Identify which cell holds the provided text, then report its (x, y) central coordinate. 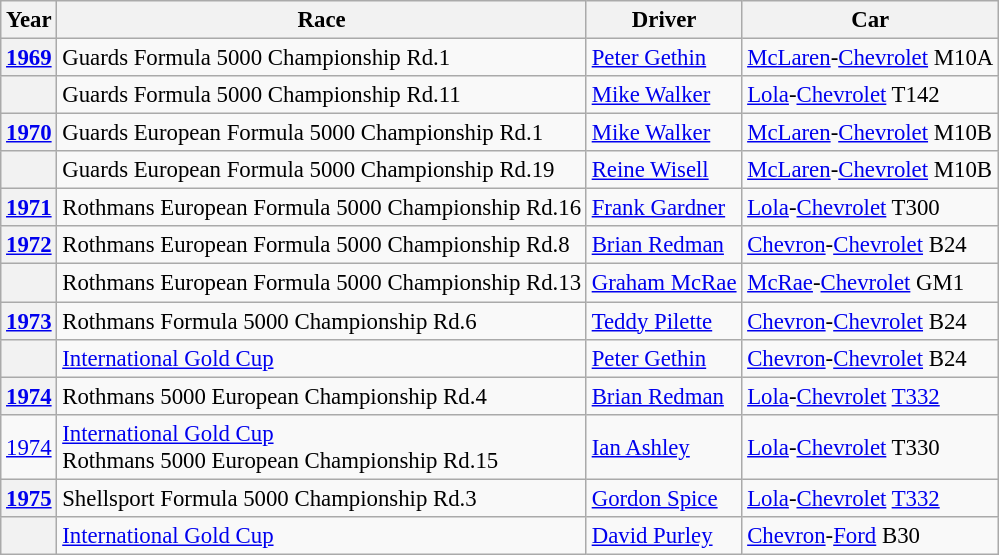
Rothmans Formula 5000 Championship Rd.6 (322, 321)
Lola-Chevrolet T330 (870, 446)
David Purley (664, 536)
Frank Gardner (664, 208)
Shellsport Formula 5000 Championship Rd.3 (322, 498)
1973 (29, 321)
McRae-Chevrolet GM1 (870, 283)
Car (870, 20)
1970 (29, 133)
1975 (29, 498)
Rothmans European Formula 5000 Championship Rd.8 (322, 245)
1971 (29, 208)
Graham McRae (664, 283)
Driver (664, 20)
Reine Wisell (664, 170)
Year (29, 20)
Rothmans European Formula 5000 Championship Rd.16 (322, 208)
1972 (29, 245)
Guards Formula 5000 Championship Rd.11 (322, 95)
Teddy Pilette (664, 321)
Ian Ashley (664, 446)
1969 (29, 58)
Guards European Formula 5000 Championship Rd.1 (322, 133)
Rothmans 5000 European Championship Rd.4 (322, 396)
Guards Formula 5000 Championship Rd.1 (322, 58)
Chevron-Ford B30 (870, 536)
Race (322, 20)
McLaren-Chevrolet M10A (870, 58)
Guards European Formula 5000 Championship Rd.19 (322, 170)
Gordon Spice (664, 498)
Rothmans European Formula 5000 Championship Rd.13 (322, 283)
Lola-Chevrolet T142 (870, 95)
Lola-Chevrolet T300 (870, 208)
International Gold Cup Rothmans 5000 European Championship Rd.15 (322, 446)
